Capture the cell that displays the provided text and extract its [X, Y] central coordinate. 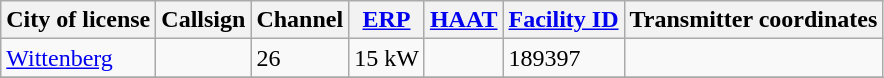
Channel [300, 20]
HAAT [464, 20]
City of license [78, 20]
ERP [387, 20]
Facility ID [564, 20]
Callsign [204, 20]
Transmitter coordinates [754, 20]
26 [300, 58]
Wittenberg [78, 58]
189397 [564, 58]
15 kW [387, 58]
